Capture the cell that displays the provided text and extract its (X, Y) central coordinate. 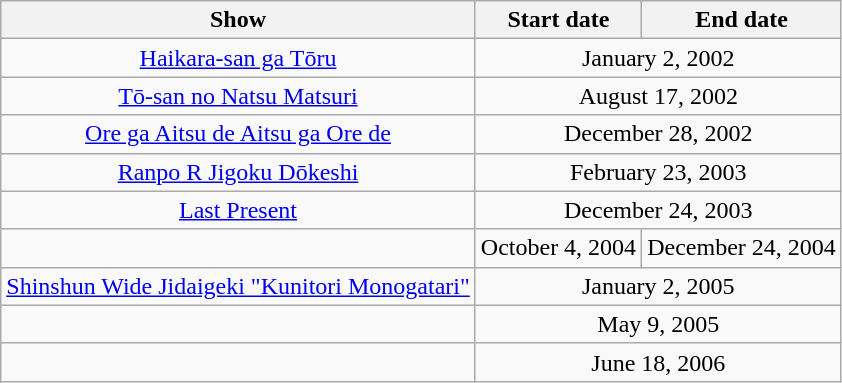
January 2, 2002 (658, 58)
June 18, 2006 (658, 362)
December 24, 2003 (658, 210)
End date (742, 20)
Ranpo R Jigoku Dōkeshi (238, 172)
December 24, 2004 (742, 248)
Ore ga Aitsu de Aitsu ga Ore de (238, 134)
February 23, 2003 (658, 172)
Tō-san no Natsu Matsuri (238, 96)
Start date (558, 20)
January 2, 2005 (658, 286)
Show (238, 20)
August 17, 2002 (658, 96)
Haikara-san ga Tōru (238, 58)
December 28, 2002 (658, 134)
October 4, 2004 (558, 248)
Last Present (238, 210)
May 9, 2005 (658, 324)
Shinshun Wide Jidaigeki "Kunitori Monogatari" (238, 286)
